Find where the given text appears and provide that cell's center as (X, Y) coordinate. 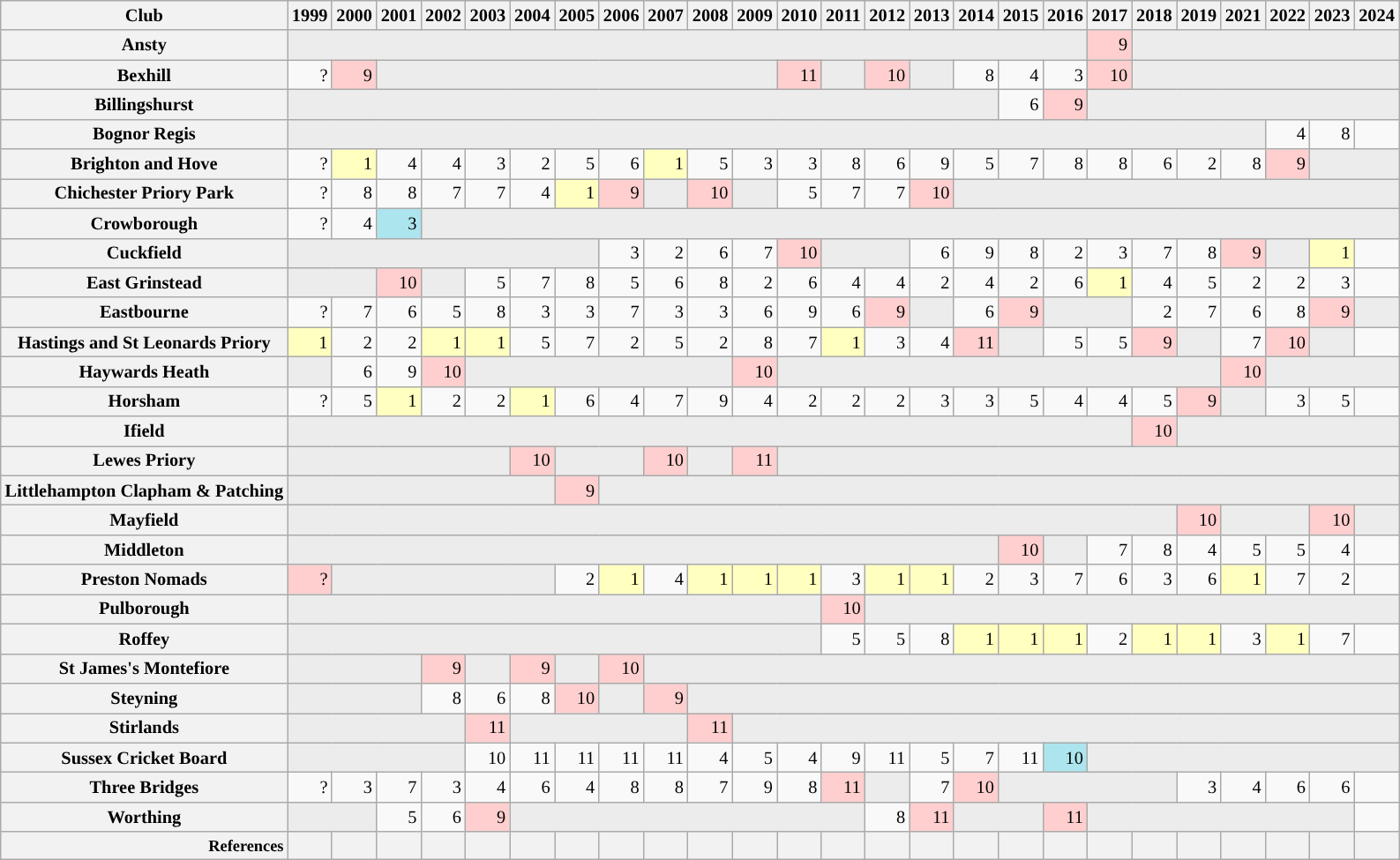
Chichester Priory Park (145, 193)
2000 (354, 15)
2016 (1065, 15)
Brighton and Hove (145, 164)
2006 (621, 15)
2024 (1376, 15)
Cuckfield (145, 253)
2023 (1332, 15)
Eastbourne (145, 312)
Bexhill (145, 75)
2013 (932, 15)
Bognor Regis (145, 134)
2007 (665, 15)
St James's Montefiore (145, 669)
2021 (1243, 15)
Stirlands (145, 728)
Horsham (145, 401)
Steyning (145, 698)
2011 (843, 15)
2012 (887, 15)
Lewes Priory (145, 460)
Haywards Heath (145, 371)
References (145, 845)
Crowborough (145, 223)
Pulborough (145, 609)
2022 (1287, 15)
2014 (976, 15)
Three Bridges (145, 787)
Roffey (145, 639)
2008 (710, 15)
Middleton (145, 550)
Sussex Cricket Board (145, 758)
2003 (488, 15)
Hastings and St Leonards Priory (145, 342)
Worthing (145, 817)
2005 (577, 15)
2017 (1110, 15)
Billingshurst (145, 104)
2015 (1021, 15)
Club (145, 15)
Preston Nomads (145, 580)
1999 (310, 15)
2002 (443, 15)
Ansty (145, 45)
2009 (754, 15)
Mayfield (145, 520)
2001 (399, 15)
Littlehampton Clapham & Patching (145, 490)
2018 (1154, 15)
2010 (799, 15)
2004 (532, 15)
East Grinstead (145, 282)
2019 (1199, 15)
Ifield (145, 431)
